Scan for the cell matching the given text and deliver its (x, y) coordinate at center. 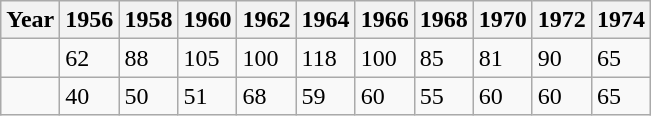
1966 (384, 20)
88 (148, 58)
85 (444, 58)
1970 (502, 20)
1956 (90, 20)
1968 (444, 20)
55 (444, 96)
81 (502, 58)
1960 (208, 20)
68 (266, 96)
1964 (326, 20)
1974 (620, 20)
105 (208, 58)
90 (562, 58)
50 (148, 96)
62 (90, 58)
Year (30, 20)
118 (326, 58)
1962 (266, 20)
59 (326, 96)
40 (90, 96)
1972 (562, 20)
1958 (148, 20)
51 (208, 96)
